Return (x, y) of the center of cell containing provided text 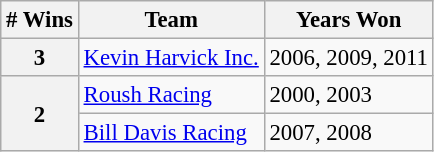
Team (171, 20)
Kevin Harvick Inc. (171, 58)
2006, 2009, 2011 (348, 58)
2 (40, 114)
2007, 2008 (348, 133)
2000, 2003 (348, 95)
# Wins (40, 20)
3 (40, 58)
Years Won (348, 20)
Roush Racing (171, 95)
Bill Davis Racing (171, 133)
